Return the (X, Y) coordinate for the center point of the cell that contains the specified text.  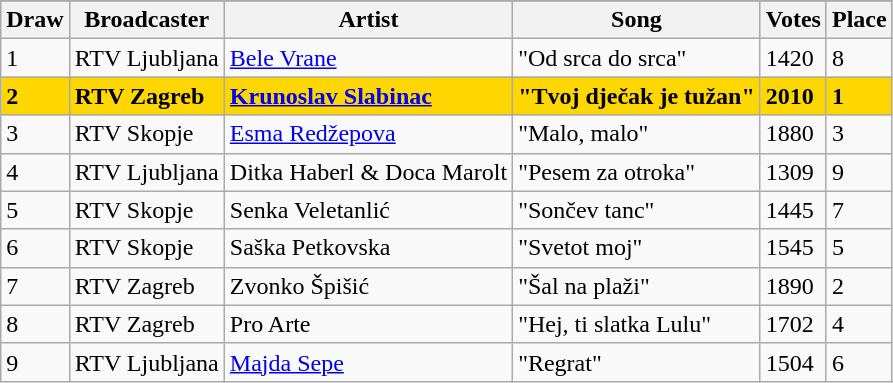
Majda Sepe (368, 362)
2010 (793, 96)
Pro Arte (368, 324)
Bele Vrane (368, 58)
Ditka Haberl & Doca Marolt (368, 172)
Zvonko Špišić (368, 286)
Draw (35, 20)
Senka Veletanlić (368, 210)
Broadcaster (146, 20)
1880 (793, 134)
1702 (793, 324)
Song (637, 20)
Votes (793, 20)
"Sončev tanc" (637, 210)
1309 (793, 172)
"Pesem za otroka" (637, 172)
1545 (793, 248)
"Tvoj dječak je tužan" (637, 96)
"Šal na plaži" (637, 286)
Krunoslav Slabinac (368, 96)
Saška Petkovska (368, 248)
1420 (793, 58)
"Od srca do srca" (637, 58)
1890 (793, 286)
Artist (368, 20)
1504 (793, 362)
Esma Redžepova (368, 134)
"Regrat" (637, 362)
"Malo, malo" (637, 134)
Place (859, 20)
1445 (793, 210)
"Svetot moj" (637, 248)
"Hej, ti slatka Lulu" (637, 324)
